Detect which cell encompasses the target text, then output its (x, y) center coordinate. 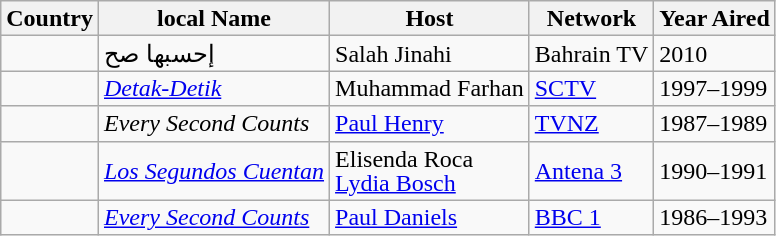
Elisenda RocaLydia Bosch (430, 170)
Detak-Detik (214, 88)
Network (592, 18)
Muhammad Farhan (430, 88)
1986–1993 (715, 218)
TVNZ (592, 124)
local Name (214, 18)
Year Aired (715, 18)
1997–1999 (715, 88)
Paul Henry (430, 124)
Antena 3 (592, 170)
Country (50, 18)
1987–1989 (715, 124)
Salah Jinahi (430, 54)
Paul Daniels (430, 218)
BBC 1 (592, 218)
Los Segundos Cuentan (214, 170)
Host (430, 18)
SCTV (592, 88)
Bahrain TV (592, 54)
1990–1991 (715, 170)
2010 (715, 54)
إحسبها صح (214, 54)
